Output the (X, Y) coordinate of the center of the cell containing the given text.  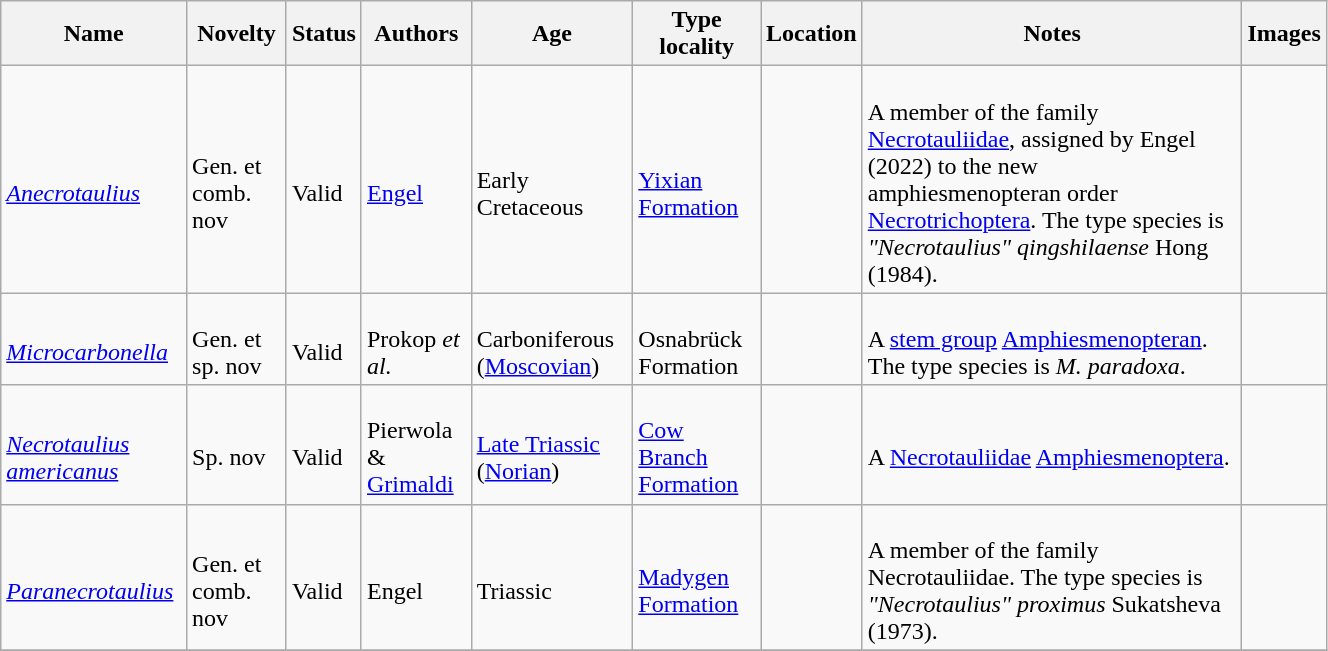
A stem group Amphiesmenopteran. The type species is M. paradoxa. (1052, 339)
Pierwola & Grimaldi (416, 444)
Prokop et al. (416, 339)
Triassic (552, 577)
A member of the family Necrotauliidae. The type species is "Necrotaulius" proximus Sukatsheva (1973). (1052, 577)
Status (324, 34)
Sp. nov (237, 444)
Necrotaulius americanus (94, 444)
Novelty (237, 34)
Late Triassic (Norian) (552, 444)
Location (811, 34)
Gen. et sp. nov (237, 339)
Name (94, 34)
Anecrotaulius (94, 180)
Yixian Formation (697, 180)
Age (552, 34)
Paranecrotaulius (94, 577)
Images (1284, 34)
Osnabrück Formation (697, 339)
A Necrotauliidae Amphiesmenoptera. (1052, 444)
Carboniferous (Moscovian) (552, 339)
Notes (1052, 34)
Type locality (697, 34)
Cow Branch Formation (697, 444)
Early Cretaceous (552, 180)
Authors (416, 34)
Microcarbonella (94, 339)
Madygen Formation (697, 577)
